Detect which cell encompasses the target text, then output its (x, y) center coordinate. 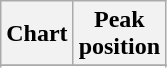
Chart (37, 34)
Peakposition (119, 34)
